Capture the cell that displays the provided text and extract its (X, Y) central coordinate. 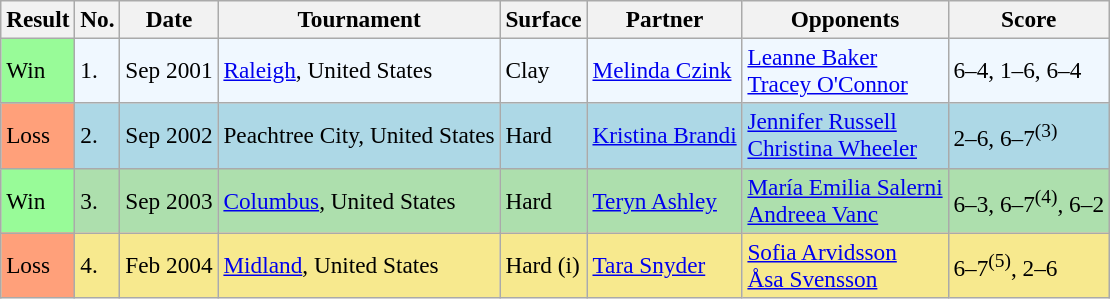
2–6, 6–7(3) (1028, 136)
Peachtree City, United States (359, 136)
Sep 2002 (169, 136)
Midland, United States (359, 264)
Score (1028, 19)
6–4, 1–6, 6–4 (1028, 70)
Kristina Brandi (664, 136)
Surface (544, 19)
Sofia Arvidsson Åsa Svensson (845, 264)
Date (169, 19)
María Emilia Salerni Andreea Vanc (845, 200)
Melinda Czink (664, 70)
Raleigh, United States (359, 70)
Teryn Ashley (664, 200)
Tournament (359, 19)
3. (98, 200)
Leanne Baker Tracey O'Connor (845, 70)
Result (38, 19)
6–7(5), 2–6 (1028, 264)
Jennifer Russell Christina Wheeler (845, 136)
Partner (664, 19)
Feb 2004 (169, 264)
No. (98, 19)
1. (98, 70)
Clay (544, 70)
Opponents (845, 19)
4. (98, 264)
Columbus, United States (359, 200)
Tara Snyder (664, 264)
2. (98, 136)
Sep 2001 (169, 70)
Hard (i) (544, 264)
Sep 2003 (169, 200)
6–3, 6–7(4), 6–2 (1028, 200)
